Return (x, y) of the center of cell containing provided text 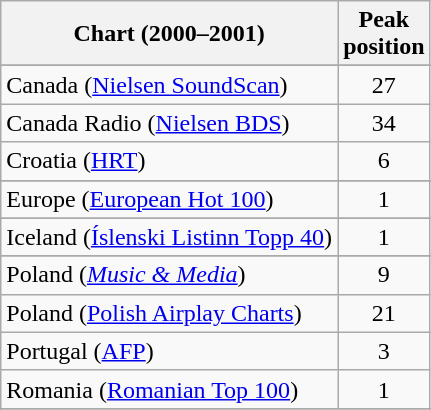
Portugal (AFP) (170, 351)
Iceland (Íslenski Listinn Topp 40) (170, 237)
9 (384, 275)
Chart (2000–2001) (170, 34)
27 (384, 85)
6 (384, 161)
Peakposition (384, 34)
Croatia (HRT) (170, 161)
Canada Radio (Nielsen BDS) (170, 123)
Romania (Romanian Top 100) (170, 389)
Canada (Nielsen SoundScan) (170, 85)
Poland (Music & Media) (170, 275)
21 (384, 313)
3 (384, 351)
34 (384, 123)
Poland (Polish Airplay Charts) (170, 313)
Europe (European Hot 100) (170, 199)
